Detect which cell encompasses the target text, then output its (X, Y) center coordinate. 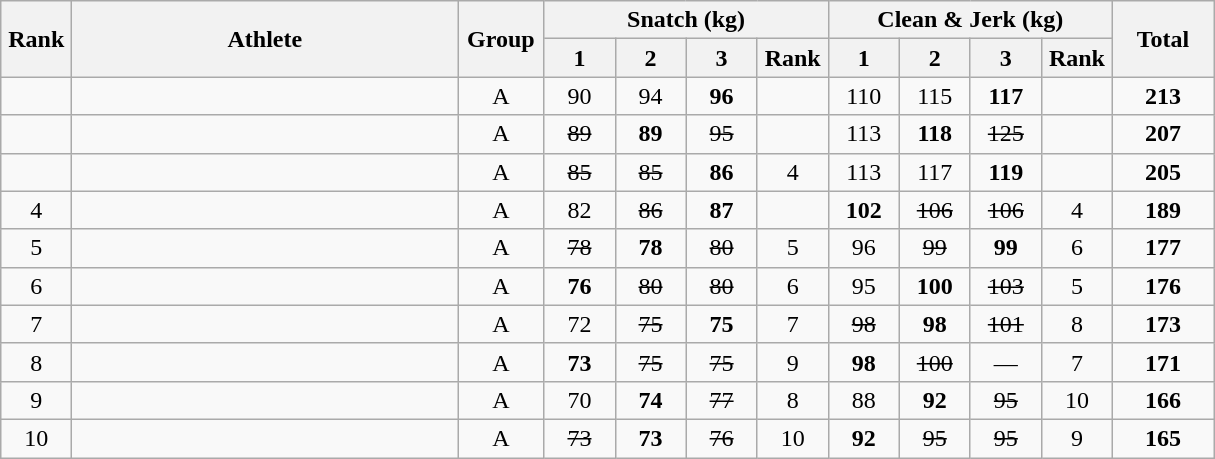
94 (650, 96)
72 (580, 324)
Athlete (265, 39)
77 (722, 400)
103 (1006, 286)
102 (864, 210)
70 (580, 400)
165 (1162, 438)
90 (580, 96)
177 (1162, 248)
119 (1006, 172)
Clean & Jerk (kg) (970, 20)
166 (1162, 400)
— (1006, 362)
82 (580, 210)
74 (650, 400)
87 (722, 210)
207 (1162, 134)
176 (1162, 286)
Group (501, 39)
88 (864, 400)
115 (934, 96)
213 (1162, 96)
189 (1162, 210)
110 (864, 96)
Total (1162, 39)
118 (934, 134)
171 (1162, 362)
125 (1006, 134)
173 (1162, 324)
205 (1162, 172)
101 (1006, 324)
Snatch (kg) (686, 20)
